Extract the (X, Y) coordinate from the center of the cell holding the provided text.  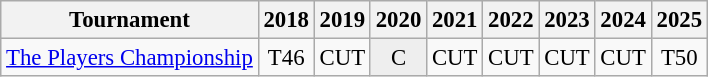
C (398, 58)
2025 (679, 20)
2018 (286, 20)
Tournament (130, 20)
2019 (342, 20)
The Players Championship (130, 58)
2024 (623, 20)
2021 (455, 20)
2023 (567, 20)
2020 (398, 20)
T50 (679, 58)
2022 (511, 20)
T46 (286, 58)
